Determine the (x, y) coordinate at the center of the cell enclosing the given text.  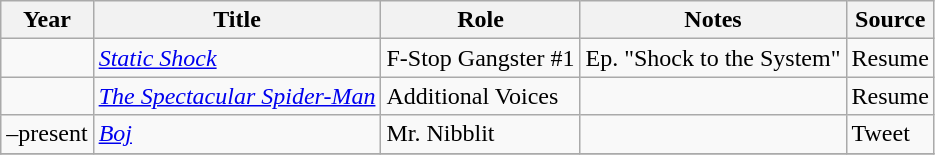
Title (237, 20)
Notes (713, 20)
Static Shock (237, 58)
Mr. Nibblit (480, 134)
Boj (237, 134)
F-Stop Gangster #1 (480, 58)
The Spectacular Spider-Man (237, 96)
Ep. "Shock to the System" (713, 58)
Year (47, 20)
Tweet (890, 134)
Source (890, 20)
Additional Voices (480, 96)
–present (47, 134)
Role (480, 20)
